Capture the cell that displays the provided text and extract its [X, Y] central coordinate. 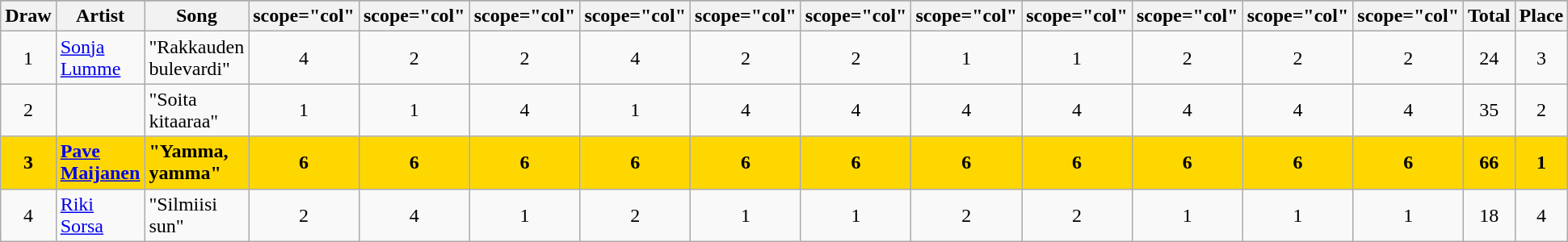
Place [1541, 16]
"Yamma, yamma" [197, 163]
Riki Sorsa [100, 215]
"Soita kitaaraa" [197, 110]
Artist [100, 16]
"Rakkauden bulevardi" [197, 58]
66 [1490, 163]
35 [1490, 110]
Total [1490, 16]
24 [1490, 58]
Sonja Lumme [100, 58]
"Silmiisi sun" [197, 215]
Draw [28, 16]
18 [1490, 215]
Pave Maijanen [100, 163]
Song [197, 16]
